Provide the (x, y) coordinate of the cell's center where the given text is located.  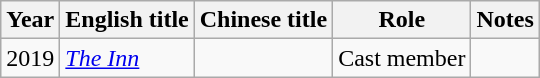
Role (402, 20)
Year (30, 20)
2019 (30, 58)
Notes (505, 20)
Chinese title (263, 20)
Cast member (402, 58)
English title (127, 20)
The Inn (127, 58)
